Search for the cell housing the specified text and yield its (X, Y) center coordinate. 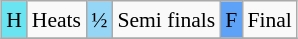
Heats (56, 20)
Semi finals (166, 20)
Final (270, 20)
F (231, 20)
½ (99, 20)
H (14, 20)
